For the text-containing cell, return its midpoint in [X, Y] coordinate format. 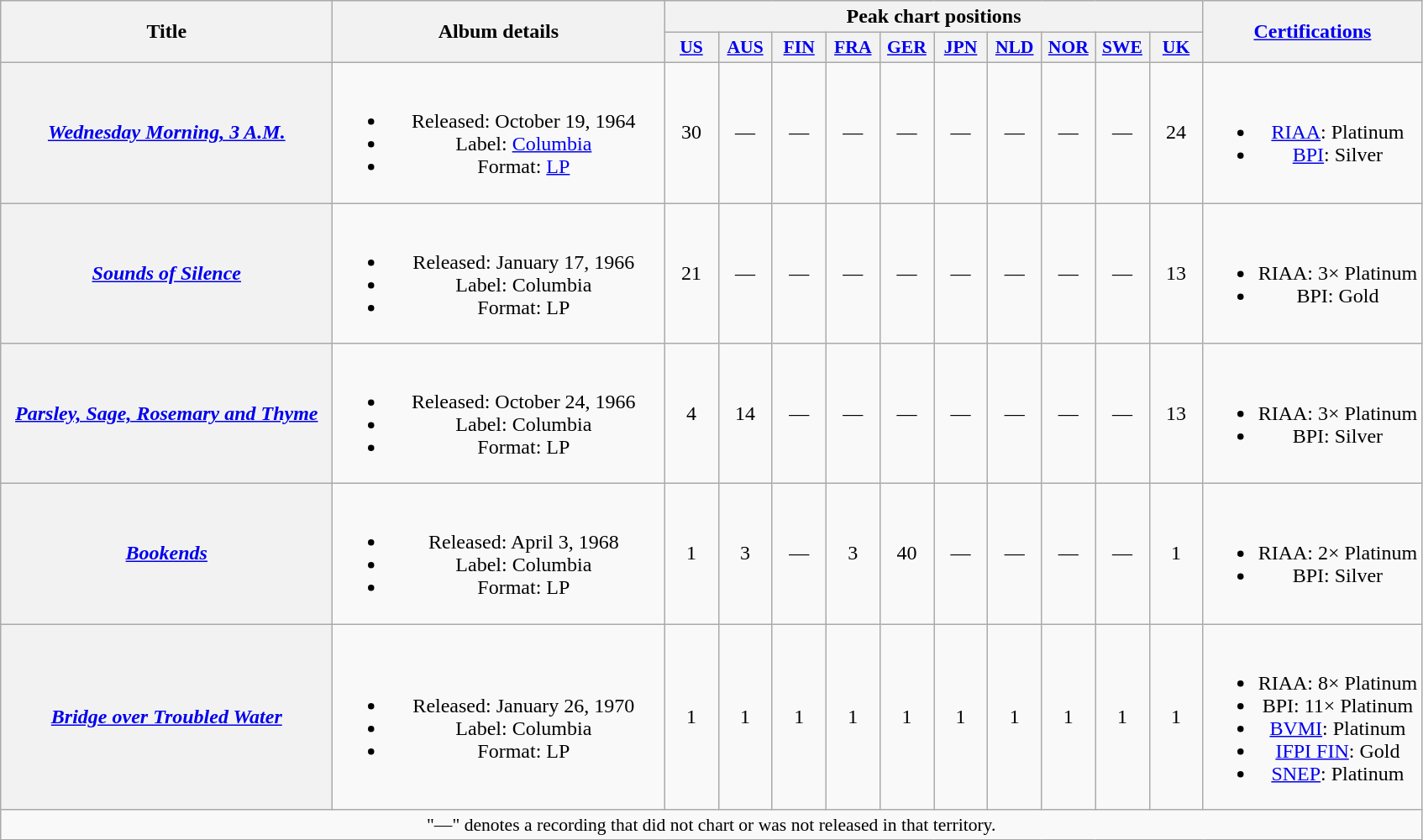
AUS [745, 48]
GER [906, 48]
UK [1176, 48]
Bookends [166, 554]
4 [691, 413]
21 [691, 274]
Certifications [1312, 32]
NLD [1015, 48]
FRA [853, 48]
Sounds of Silence [166, 274]
Released: January 26, 1970Label: ColumbiaFormat: LP [499, 717]
JPN [961, 48]
RIAA: 3× PlatinumBPI: Silver [1312, 413]
Title [166, 32]
14 [745, 413]
Released: April 3, 1968Label: ColumbiaFormat: LP [499, 554]
SWE [1122, 48]
US [691, 48]
RIAA: 8× PlatinumBPI: 11× PlatinumBVMI: PlatinumIFPI FIN: GoldSNEP: Platinum [1312, 717]
Released: October 24, 1966Label: ColumbiaFormat: LP [499, 413]
"—" denotes a recording that did not chart or was not released in that territory. [711, 825]
30 [691, 133]
24 [1176, 133]
Wednesday Morning, 3 A.M. [166, 133]
RIAA: 2× PlatinumBPI: Silver [1312, 554]
Released: January 17, 1966Label: ColumbiaFormat: LP [499, 274]
RIAA: 3× PlatinumBPI: Gold [1312, 274]
FIN [799, 48]
Peak chart positions [934, 17]
Album details [499, 32]
40 [906, 554]
Released: October 19, 1964Label: ColumbiaFormat: LP [499, 133]
Parsley, Sage, Rosemary and Thyme [166, 413]
RIAA: PlatinumBPI: Silver [1312, 133]
NOR [1069, 48]
Bridge over Troubled Water [166, 717]
